Scan for the cell matching the given text and deliver its (x, y) coordinate at center. 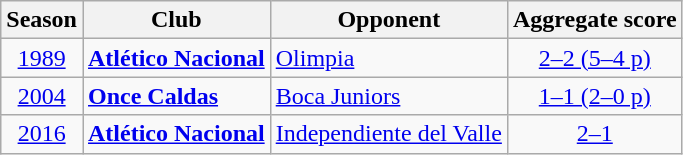
2–2 (5–4 p) (594, 58)
Olimpia (388, 58)
2016 (42, 134)
Opponent (388, 20)
1989 (42, 58)
Aggregate score (594, 20)
Independiente del Valle (388, 134)
Season (42, 20)
Boca Juniors (388, 96)
1–1 (2–0 p) (594, 96)
Club (176, 20)
Once Caldas (176, 96)
2–1 (594, 134)
2004 (42, 96)
